For the text-containing cell, return its midpoint in (X, Y) coordinate format. 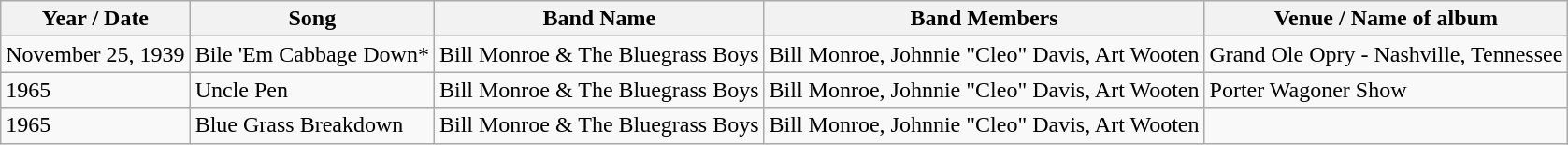
Bile 'Em Cabbage Down* (312, 54)
Porter Wagoner Show (1386, 90)
Song (312, 19)
Band Members (984, 19)
Grand Ole Opry - Nashville, Tennessee (1386, 54)
Venue / Name of album (1386, 19)
Uncle Pen (312, 90)
Year / Date (95, 19)
November 25, 1939 (95, 54)
Blue Grass Breakdown (312, 125)
Band Name (598, 19)
